Extract the (X, Y) coordinate from the center of the cell holding the provided text.  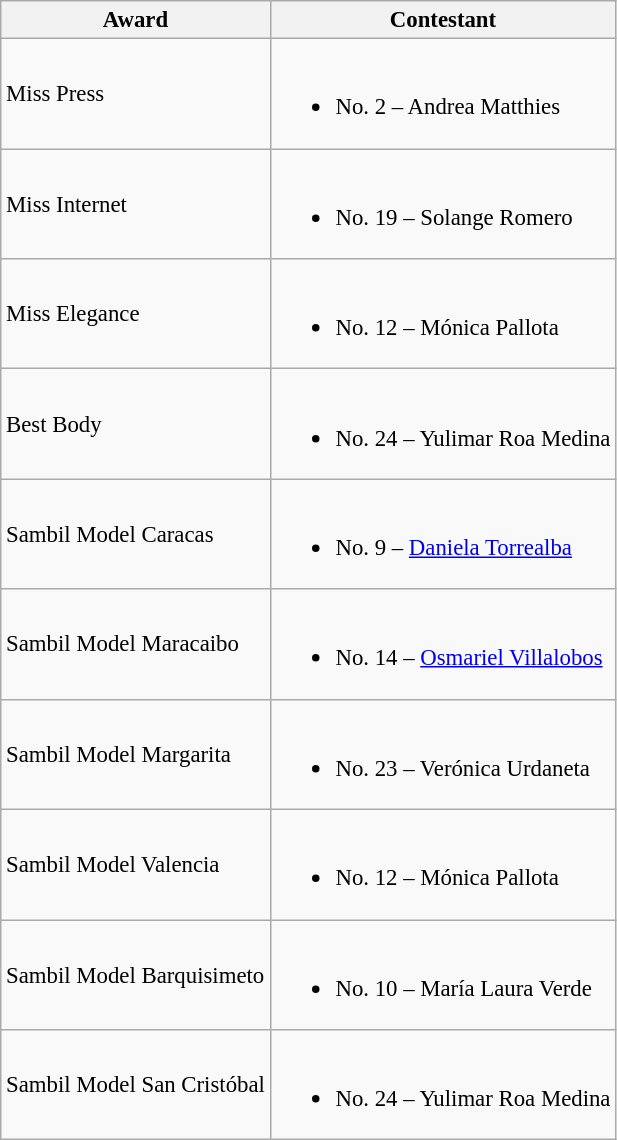
Sambil Model Maracaibo (136, 644)
Miss Press (136, 94)
No. 2 – Andrea Matthies (443, 94)
Award (136, 20)
Sambil Model Valencia (136, 865)
Sambil Model Barquisimeto (136, 975)
Best Body (136, 424)
No. 10 – María Laura Verde (443, 975)
Miss Elegance (136, 314)
No. 14 – Osmariel Villalobos (443, 644)
No. 9 – Daniela Torrealba (443, 534)
Sambil Model Caracas (136, 534)
No. 23 – Verónica Urdaneta (443, 754)
Miss Internet (136, 204)
Contestant (443, 20)
Sambil Model Margarita (136, 754)
No. 19 – Solange Romero (443, 204)
Sambil Model San Cristóbal (136, 1085)
